Extract the (x, y) coordinate from the center of the cell holding the provided text.  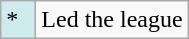
* (18, 20)
Led the league (112, 20)
